Search for the cell housing the specified text and yield its (X, Y) center coordinate. 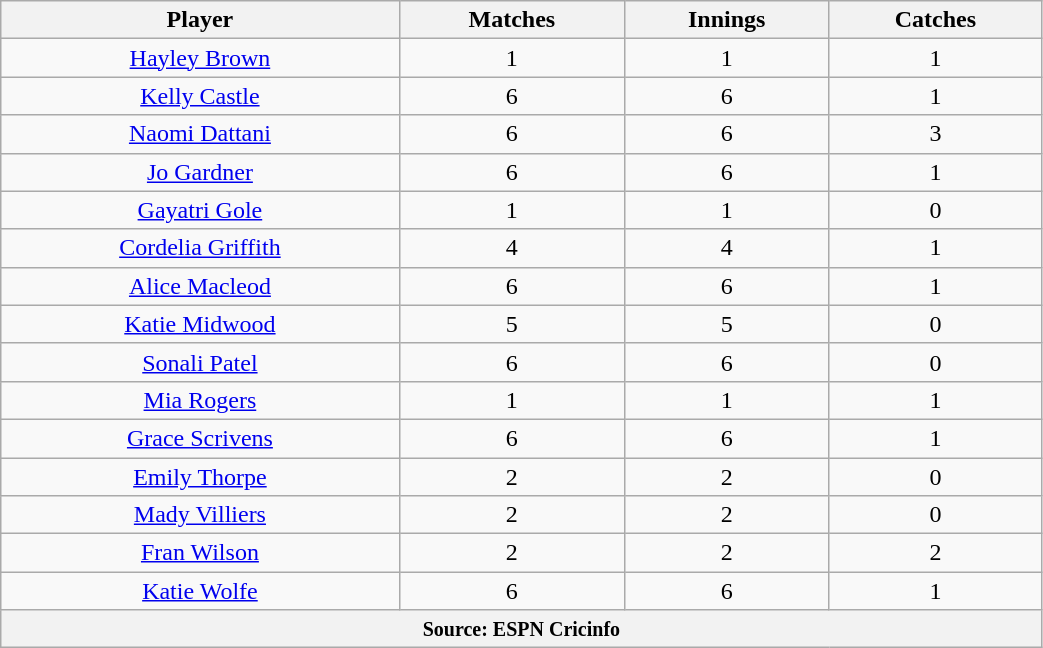
Player (200, 20)
Naomi Dattani (200, 134)
Alice Macleod (200, 286)
Emily Thorpe (200, 477)
Kelly Castle (200, 96)
Cordelia Griffith (200, 248)
Grace Scrivens (200, 438)
Mia Rogers (200, 400)
Source: ESPN Cricinfo (522, 629)
Jo Gardner (200, 172)
Catches (936, 20)
Katie Wolfe (200, 591)
3 (936, 134)
Fran Wilson (200, 553)
Mady Villiers (200, 515)
Katie Midwood (200, 324)
Innings (727, 20)
Gayatri Gole (200, 210)
Sonali Patel (200, 362)
Matches (512, 20)
Hayley Brown (200, 58)
